Identify which cell holds the provided text, then report its [X, Y] central coordinate. 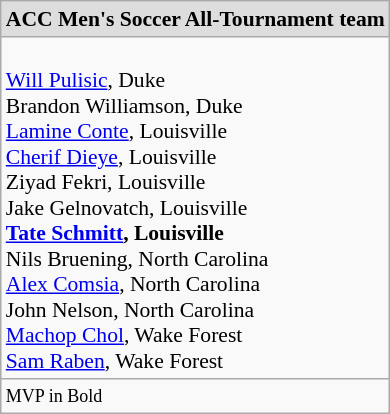
MVP in Bold [196, 396]
ACC Men's Soccer All-Tournament team [196, 19]
